Output the (X, Y) coordinate of the center of the cell containing the given text.  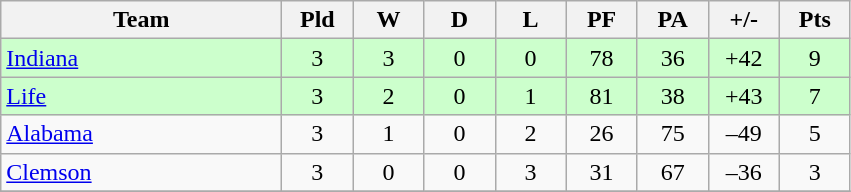
38 (672, 96)
Clemson (142, 172)
W (388, 20)
+43 (744, 96)
PA (672, 20)
67 (672, 172)
5 (814, 134)
75 (672, 134)
PF (602, 20)
Life (142, 96)
–36 (744, 172)
36 (672, 58)
9 (814, 58)
31 (602, 172)
78 (602, 58)
D (460, 20)
Team (142, 20)
Indiana (142, 58)
Pld (318, 20)
Pts (814, 20)
26 (602, 134)
–49 (744, 134)
81 (602, 96)
+/- (744, 20)
7 (814, 96)
L (530, 20)
Alabama (142, 134)
+42 (744, 58)
